Determine the (x, y) coordinate at the center of the cell enclosing the given text.  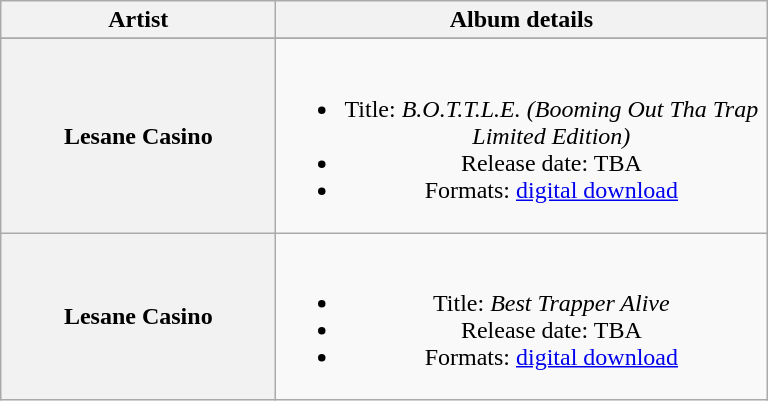
Title: B.O.T.T.L.E. (Booming Out Tha Trap Limited Edition)Release date: TBAFormats: digital download (522, 136)
Artist (138, 20)
Album details (522, 20)
Title: Best Trapper AliveRelease date: TBAFormats: digital download (522, 316)
